Locate the cell with the specified text and output its (X, Y) center coordinate. 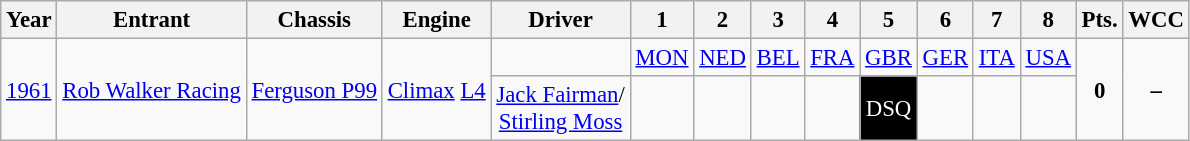
8 (1048, 20)
1961 (29, 90)
GER (945, 58)
DSQ (888, 108)
7 (996, 20)
4 (832, 20)
1 (662, 20)
Chassis (314, 20)
Engine (436, 20)
6 (945, 20)
2 (722, 20)
ITA (996, 58)
USA (1048, 58)
Driver (560, 20)
BEL (778, 58)
GBR (888, 58)
Year (29, 20)
WCC (1156, 20)
Rob Walker Racing (152, 90)
– (1156, 90)
5 (888, 20)
0 (1100, 90)
FRA (832, 58)
Climax L4 (436, 90)
3 (778, 20)
Pts. (1100, 20)
Entrant (152, 20)
NED (722, 58)
Jack Fairman/Stirling Moss (560, 108)
Ferguson P99 (314, 90)
MON (662, 58)
